Find where the given text appears and provide that cell's center as [X, Y] coordinate. 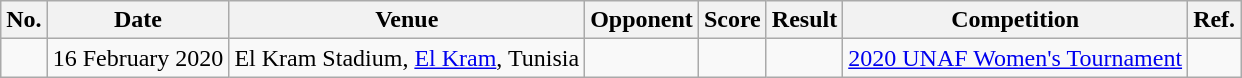
Venue [407, 20]
2020 UNAF Women's Tournament [1016, 58]
Date [138, 20]
No. [24, 20]
Ref. [1214, 20]
Opponent [642, 20]
16 February 2020 [138, 58]
El Kram Stadium, El Kram, Tunisia [407, 58]
Score [732, 20]
Result [804, 20]
Competition [1016, 20]
